Identify which cell holds the provided text, then report its (X, Y) central coordinate. 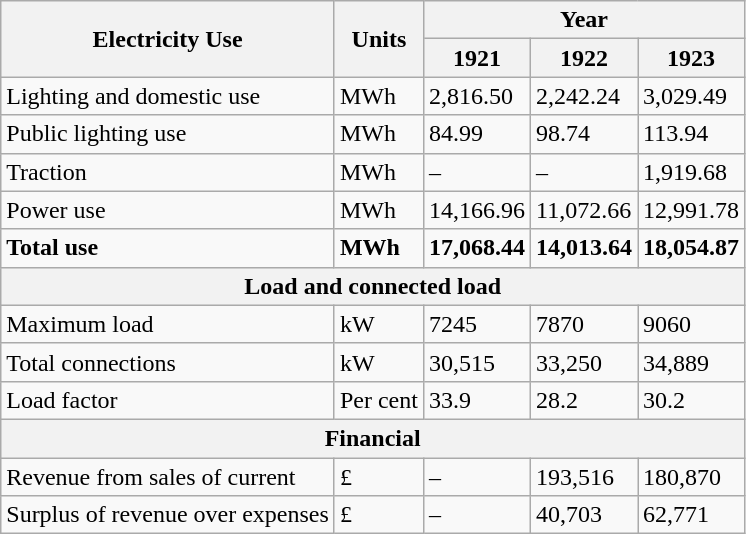
Load factor (168, 400)
14,013.64 (584, 248)
1923 (692, 58)
Surplus of revenue over expenses (168, 515)
113.94 (692, 134)
30.2 (692, 400)
Financial (373, 438)
193,516 (584, 477)
Power use (168, 210)
Maximum load (168, 324)
14,166.96 (476, 210)
34,889 (692, 362)
Per cent (378, 400)
17,068.44 (476, 248)
Revenue from sales of current (168, 477)
11,072.66 (584, 210)
Total connections (168, 362)
28.2 (584, 400)
1922 (584, 58)
Electricity Use (168, 39)
30,515 (476, 362)
2,816.50 (476, 96)
40,703 (584, 515)
Load and connected load (373, 286)
3,029.49 (692, 96)
180,870 (692, 477)
7870 (584, 324)
Units (378, 39)
33.9 (476, 400)
84.99 (476, 134)
12,991.78 (692, 210)
9060 (692, 324)
Traction (168, 172)
Public lighting use (168, 134)
Lighting and domestic use (168, 96)
2,242.24 (584, 96)
1921 (476, 58)
7245 (476, 324)
Total use (168, 248)
Year (584, 20)
98.74 (584, 134)
33,250 (584, 362)
1,919.68 (692, 172)
18,054.87 (692, 248)
62,771 (692, 515)
